Identify which cell holds the provided text, then report its (X, Y) central coordinate. 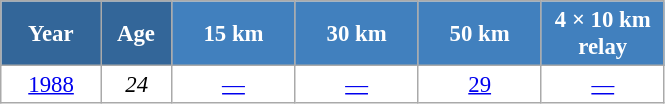
29 (480, 85)
30 km (356, 34)
Age (136, 34)
50 km (480, 34)
1988 (52, 85)
24 (136, 85)
15 km (234, 34)
Year (52, 34)
4 × 10 km relay (602, 34)
